Determine the [x, y] coordinate at the center of the cell enclosing the given text.  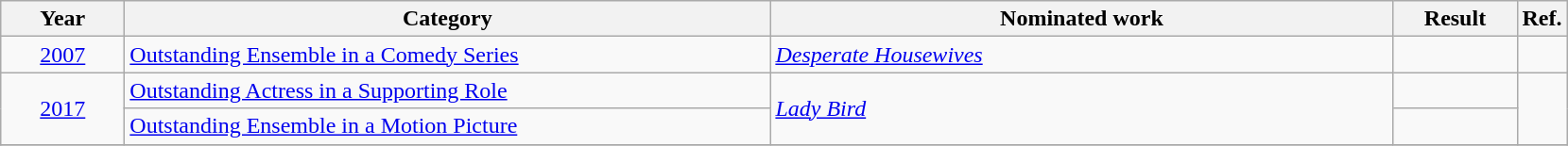
Lady Bird [1081, 108]
Year [62, 19]
Ref. [1542, 19]
Outstanding Ensemble in a Motion Picture [448, 126]
Desperate Housewives [1081, 55]
2007 [62, 55]
Result [1456, 19]
Nominated work [1081, 19]
Outstanding Actress in a Supporting Role [448, 90]
Category [448, 19]
2017 [62, 108]
Outstanding Ensemble in a Comedy Series [448, 55]
